Return [X, Y] of the center of cell containing provided text 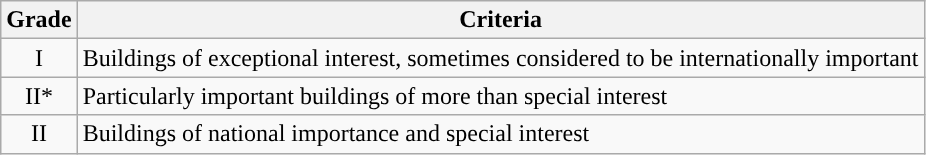
I [39, 58]
Grade [39, 20]
Buildings of exceptional interest, sometimes considered to be internationally important [500, 58]
II* [39, 96]
Criteria [500, 20]
II [39, 134]
Buildings of national importance and special interest [500, 134]
Particularly important buildings of more than special interest [500, 96]
